Search for the cell housing the specified text and yield its [X, Y] center coordinate. 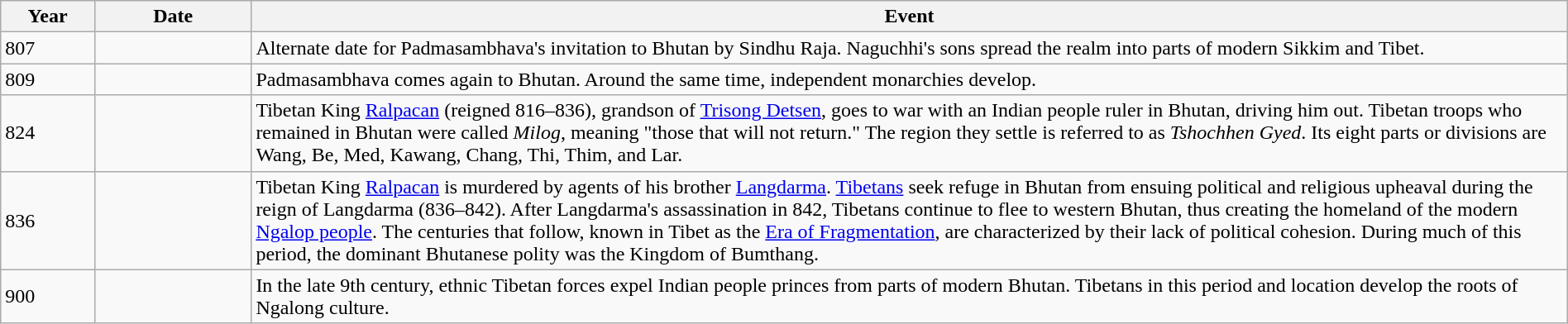
Event [910, 17]
836 [48, 220]
900 [48, 296]
809 [48, 79]
Date [172, 17]
Alternate date for Padmasambhava's invitation to Bhutan by Sindhu Raja. Naguchhi's sons spread the realm into parts of modern Sikkim and Tibet. [910, 48]
Padmasambhava comes again to Bhutan. Around the same time, independent monarchies develop. [910, 79]
Year [48, 17]
807 [48, 48]
824 [48, 133]
